Detect which cell encompasses the target text, then output its [x, y] center coordinate. 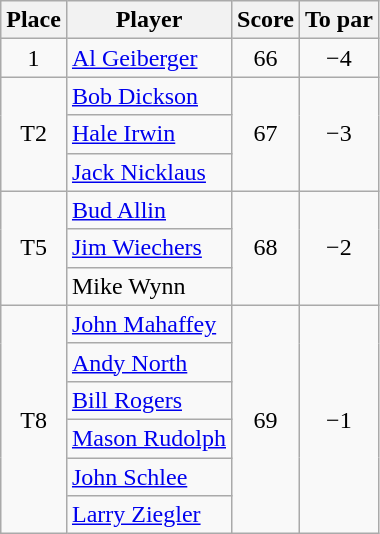
Player [148, 20]
To par [338, 20]
66 [266, 58]
Mike Wynn [148, 286]
T5 [34, 248]
Bud Allin [148, 210]
Place [34, 20]
Jack Nicklaus [148, 172]
Larry Ziegler [148, 515]
−3 [338, 134]
Andy North [148, 362]
Jim Wiechers [148, 248]
John Schlee [148, 477]
−4 [338, 58]
John Mahaffey [148, 324]
67 [266, 134]
T8 [34, 419]
−1 [338, 419]
Hale Irwin [148, 134]
Al Geiberger [148, 58]
Bob Dickson [148, 96]
Bill Rogers [148, 400]
69 [266, 419]
1 [34, 58]
68 [266, 248]
Score [266, 20]
T2 [34, 134]
Mason Rudolph [148, 438]
−2 [338, 248]
